Find where the given text appears and provide that cell's center as (x, y) coordinate. 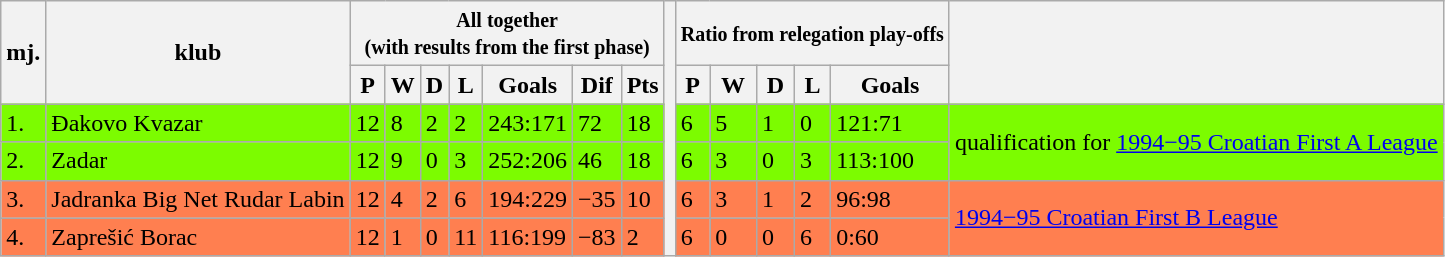
11 (466, 237)
72 (598, 123)
klub (198, 52)
−83 (598, 237)
Dif (598, 85)
1994−95 Croatian First B League (1196, 218)
mj. (24, 52)
9 (402, 161)
10 (642, 199)
4 (402, 199)
5 (734, 123)
252:206 (528, 161)
96:98 (890, 199)
Đakovo Kvazar (198, 123)
194:229 (528, 199)
All together (with results from the first phase) (507, 34)
2. (24, 161)
121:71 (890, 123)
1. (24, 123)
Zaprešić Borac (198, 237)
Jadranka Big Net Rudar Labin (198, 199)
−35 (598, 199)
243:171 (528, 123)
46 (598, 161)
0:60 (890, 237)
Pts (642, 85)
116:199 (528, 237)
4. (24, 237)
3. (24, 199)
8 (402, 123)
113:100 (890, 161)
Ratio from relegation play-offs (812, 34)
Zadar (198, 161)
qualification for 1994−95 Croatian First A League (1196, 142)
